Output the [x, y] coordinate of the center of the cell containing the given text.  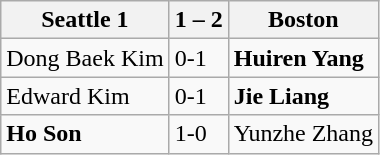
1 – 2 [198, 20]
1-0 [198, 134]
Boston [303, 20]
Huiren Yang [303, 58]
Seattle 1 [85, 20]
Ho Son [85, 134]
Edward Kim [85, 96]
Jie Liang [303, 96]
Dong Baek Kim [85, 58]
Yunzhe Zhang [303, 134]
